Capture the cell that displays the provided text and extract its (x, y) central coordinate. 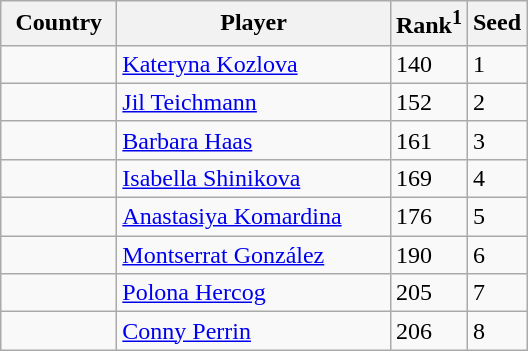
7 (496, 293)
Conny Perrin (254, 331)
Seed (496, 24)
Jil Teichmann (254, 102)
Player (254, 24)
2 (496, 102)
Polona Hercog (254, 293)
Rank1 (428, 24)
169 (428, 178)
8 (496, 331)
Country (59, 24)
Isabella Shinikova (254, 178)
206 (428, 331)
1 (496, 64)
5 (496, 217)
3 (496, 140)
Kateryna Kozlova (254, 64)
205 (428, 293)
190 (428, 255)
Anastasiya Komardina (254, 217)
Barbara Haas (254, 140)
6 (496, 255)
Montserrat González (254, 255)
176 (428, 217)
161 (428, 140)
4 (496, 178)
140 (428, 64)
152 (428, 102)
